Output the [X, Y] coordinate of the center of the cell containing the given text.  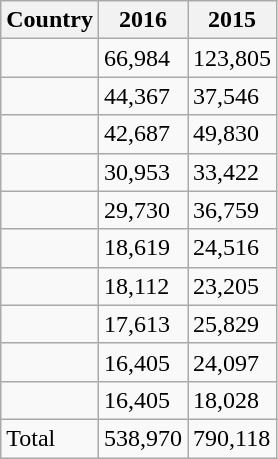
66,984 [142, 58]
538,970 [142, 438]
790,118 [232, 438]
36,759 [232, 210]
18,112 [142, 286]
123,805 [232, 58]
24,097 [232, 362]
49,830 [232, 134]
18,028 [232, 400]
23,205 [232, 286]
37,546 [232, 96]
Country [50, 20]
33,422 [232, 172]
2016 [142, 20]
18,619 [142, 248]
2015 [232, 20]
30,953 [142, 172]
44,367 [142, 96]
42,687 [142, 134]
17,613 [142, 324]
Total [50, 438]
24,516 [232, 248]
29,730 [142, 210]
25,829 [232, 324]
